Pinpoint the cell where the given text exists, returning its (X, Y) midpoint coordinate. 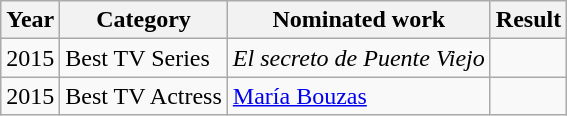
Best TV Actress (144, 96)
Nominated work (358, 20)
María Bouzas (358, 96)
Best TV Series (144, 58)
Year (30, 20)
Result (528, 20)
Category (144, 20)
El secreto de Puente Viejo (358, 58)
